Identify which cell holds the provided text, then report its [x, y] central coordinate. 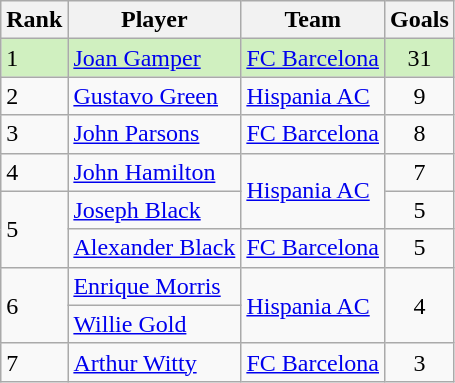
Arthur Witty [154, 362]
John Parsons [154, 134]
2 [34, 96]
6 [34, 305]
8 [420, 134]
Rank [34, 20]
9 [420, 96]
John Hamilton [154, 172]
Gustavo Green [154, 96]
Goals [420, 20]
1 [34, 58]
Player [154, 20]
Willie Gold [154, 324]
Alexander Black [154, 248]
Joan Gamper [154, 58]
Joseph Black [154, 210]
Enrique Morris [154, 286]
Team [313, 20]
31 [420, 58]
